Capture the cell that displays the provided text and extract its (x, y) central coordinate. 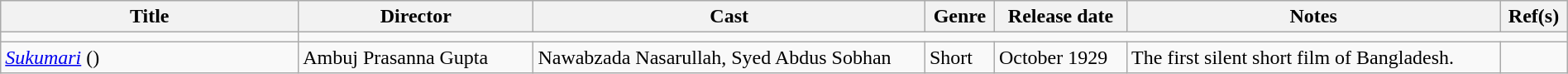
Title (150, 17)
Genre (959, 17)
Ref(s) (1533, 17)
October 1929 (1060, 57)
Cast (729, 17)
Nawabzada Nasarullah, Syed Abdus Sobhan (729, 57)
Release date (1060, 17)
Director (416, 17)
Sukumari () (150, 57)
The first silent short film of Bangladesh. (1313, 57)
Short (959, 57)
Notes (1313, 17)
Ambuj Prasanna Gupta (416, 57)
